Extract the (x, y) coordinate from the center of the cell holding the provided text.  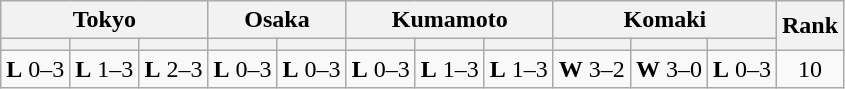
10 (810, 69)
Rank (810, 26)
W 3–2 (592, 69)
W 3–0 (668, 69)
Komaki (664, 20)
Osaka (277, 20)
L 2–3 (174, 69)
Kumamoto (450, 20)
Tokyo (104, 20)
